Provide the (X, Y) coordinate of the cell's center where the given text is located.  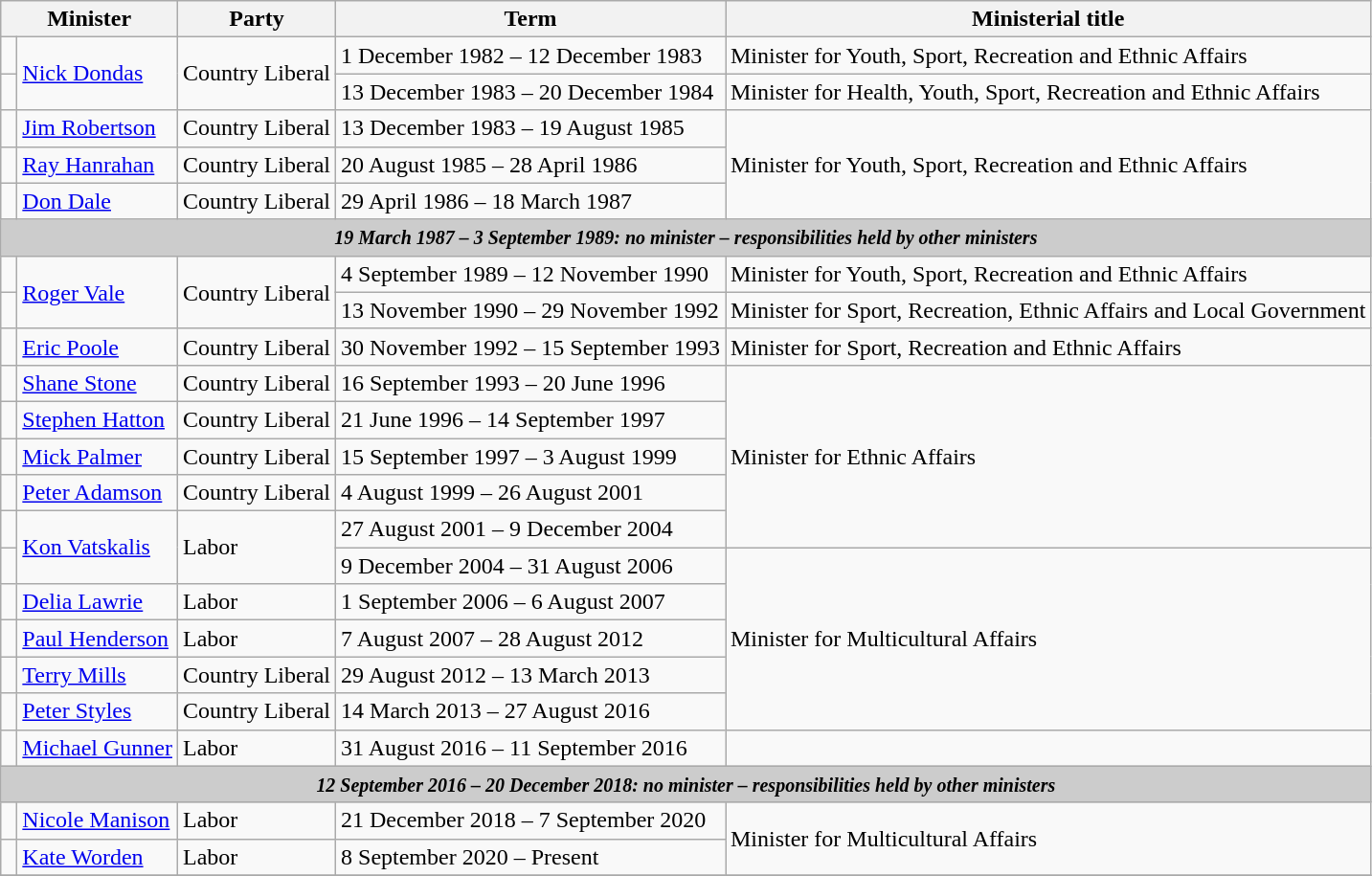
Delia Lawrie (98, 602)
Paul Henderson (98, 639)
Party (257, 19)
30 November 1992 – 15 September 1993 (530, 347)
Shane Stone (98, 383)
Kon Vatskalis (98, 548)
15 September 1997 – 3 August 1999 (530, 457)
Stephen Hatton (98, 419)
Eric Poole (98, 347)
21 June 1996 – 14 September 1997 (530, 419)
13 December 1983 – 19 August 1985 (530, 128)
16 September 1993 – 20 June 1996 (530, 383)
Minister for Sport, Recreation, Ethnic Affairs and Local Government (1048, 310)
9 December 2004 – 31 August 2006 (530, 566)
27 August 2001 – 9 December 2004 (530, 529)
Ray Hanrahan (98, 165)
19 March 1987 – 3 September 1989: no minister – responsibilities held by other ministers (686, 237)
Nick Dondas (98, 74)
21 December 2018 – 7 September 2020 (530, 820)
1 December 1982 – 12 December 1983 (530, 56)
4 September 1989 – 12 November 1990 (530, 274)
Minister for Ethnic Affairs (1048, 456)
Nicole Manison (98, 820)
Minister for Sport, Recreation and Ethnic Affairs (1048, 347)
Terry Mills (98, 675)
29 August 2012 – 13 March 2013 (530, 675)
Michael Gunner (98, 748)
Minister for Health, Youth, Sport, Recreation and Ethnic Affairs (1048, 92)
1 September 2006 – 6 August 2007 (530, 602)
Kate Worden (98, 857)
Mick Palmer (98, 457)
14 March 2013 – 27 August 2016 (530, 711)
13 December 1983 – 20 December 1984 (530, 92)
Jim Robertson (98, 128)
12 September 2016 – 20 December 2018: no minister – responsibilities held by other ministers (686, 784)
7 August 2007 – 28 August 2012 (530, 639)
4 August 1999 – 26 August 2001 (530, 493)
13 November 1990 – 29 November 1992 (530, 310)
8 September 2020 – Present (530, 857)
Don Dale (98, 201)
Roger Vale (98, 292)
Term (530, 19)
29 April 1986 – 18 March 1987 (530, 201)
Minister (90, 19)
31 August 2016 – 11 September 2016 (530, 748)
Peter Adamson (98, 493)
Peter Styles (98, 711)
Ministerial title (1048, 19)
20 August 1985 – 28 April 1986 (530, 165)
